Scan for the cell matching the given text and deliver its [X, Y] coordinate at center. 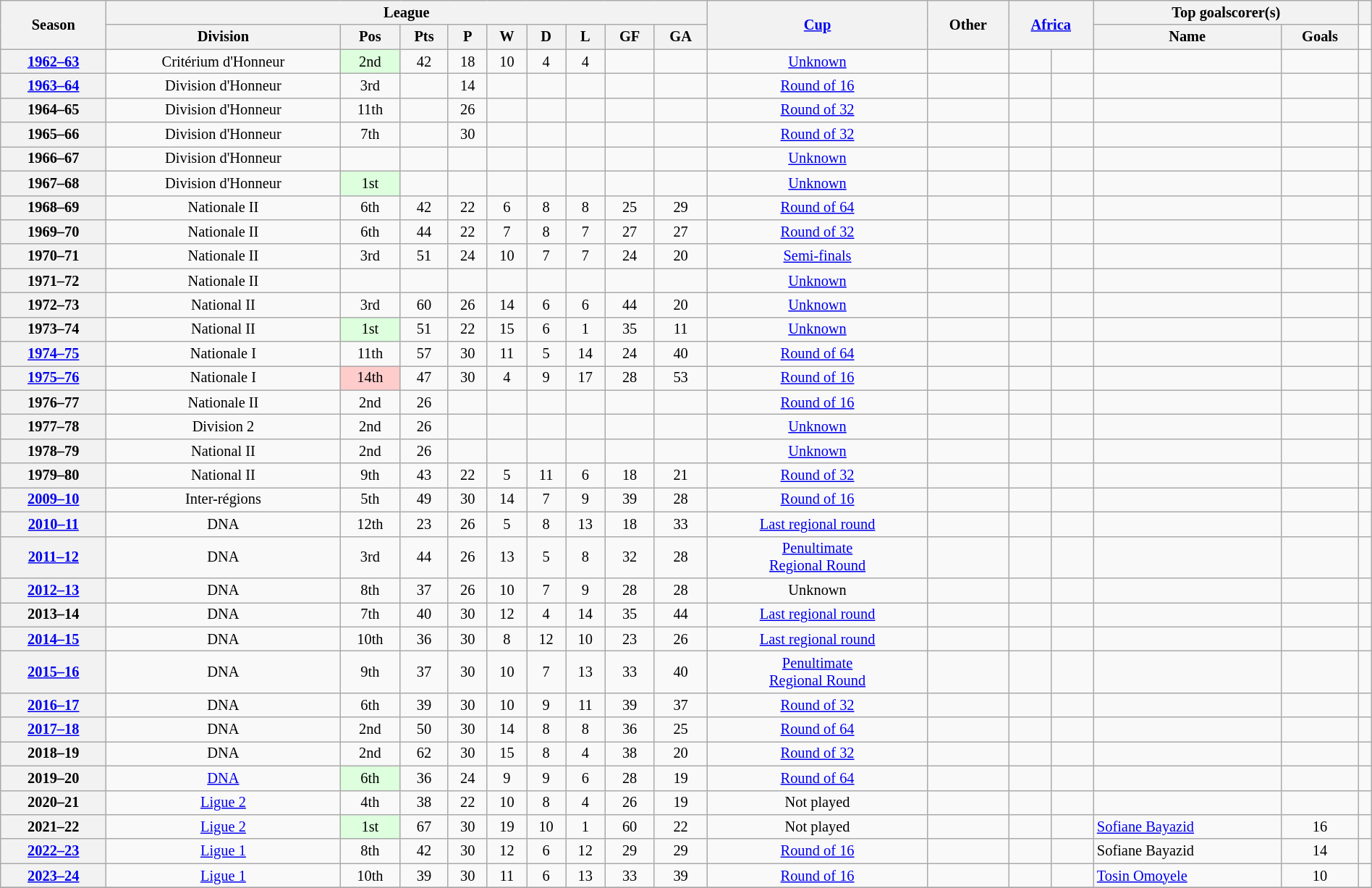
Goals [1320, 37]
57 [424, 354]
2009–10 [54, 499]
GF [630, 37]
Name [1187, 37]
1962–63 [54, 62]
2011–12 [54, 557]
Cup [818, 25]
32 [630, 557]
1965–66 [54, 135]
53 [680, 378]
1976–77 [54, 402]
2012–13 [54, 590]
1968–69 [54, 208]
Africa [1051, 25]
League [407, 12]
1978–79 [54, 451]
5th [370, 499]
L [585, 37]
16 [1320, 826]
2022–23 [54, 851]
D [546, 37]
GA [680, 37]
1974–75 [54, 354]
2014–15 [54, 639]
Top goalscorer(s) [1226, 12]
1964–65 [54, 110]
1967–68 [54, 183]
49 [424, 499]
2021–22 [54, 826]
1975–76 [54, 378]
1977–78 [54, 426]
2015–16 [54, 672]
21 [680, 475]
W [507, 37]
Season [54, 25]
14th [370, 378]
Critérium d'Honneur [223, 62]
2017–18 [54, 730]
1970–71 [54, 256]
1972–73 [54, 305]
Division 2 [223, 426]
Inter-régions [223, 499]
67 [424, 826]
1973–74 [54, 329]
1979–80 [54, 475]
2013–14 [54, 614]
1966–67 [54, 158]
1963–64 [54, 85]
62 [424, 753]
2018–19 [54, 753]
2019–20 [54, 778]
P [467, 37]
Tosin Omoyele [1187, 876]
Pts [424, 37]
2023–24 [54, 876]
17 [585, 378]
Semi-finals [818, 256]
2020–21 [54, 803]
1971–72 [54, 281]
4th [370, 803]
50 [424, 730]
1969–70 [54, 232]
Division [223, 37]
2010–11 [54, 524]
Other [968, 25]
Pos [370, 37]
2016–17 [54, 705]
47 [424, 378]
12th [370, 524]
43 [424, 475]
